Determine the [X, Y] coordinate at the center of the cell enclosing the given text.  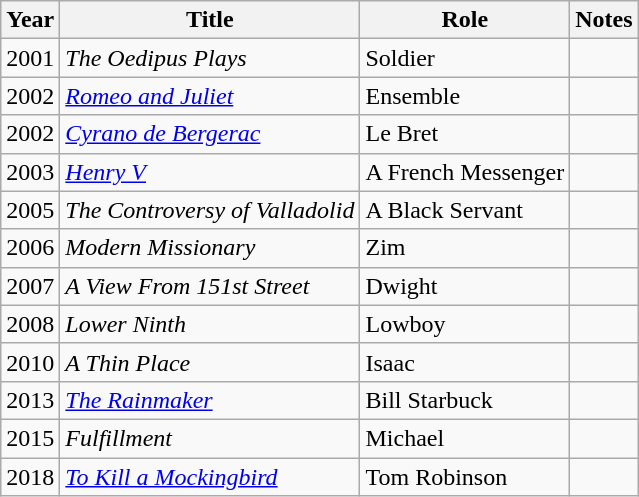
The Rainmaker [210, 400]
Fulfillment [210, 438]
Le Bret [465, 134]
Notes [604, 20]
Year [30, 20]
Romeo and Juliet [210, 96]
A French Messenger [465, 172]
2010 [30, 362]
2007 [30, 286]
A View From 151st Street [210, 286]
Cyrano de Bergerac [210, 134]
Zim [465, 248]
Title [210, 20]
Role [465, 20]
Lower Ninth [210, 324]
The Oedipus Plays [210, 58]
Bill Starbuck [465, 400]
2013 [30, 400]
Tom Robinson [465, 477]
Isaac [465, 362]
Modern Missionary [210, 248]
2003 [30, 172]
A Black Servant [465, 210]
A Thin Place [210, 362]
Lowboy [465, 324]
2001 [30, 58]
2005 [30, 210]
2018 [30, 477]
Ensemble [465, 96]
Dwight [465, 286]
To Kill a Mockingbird [210, 477]
2008 [30, 324]
Michael [465, 438]
Henry V [210, 172]
2006 [30, 248]
2015 [30, 438]
The Controversy of Valladolid [210, 210]
Soldier [465, 58]
